Identify which cell holds the provided text, then report its (X, Y) central coordinate. 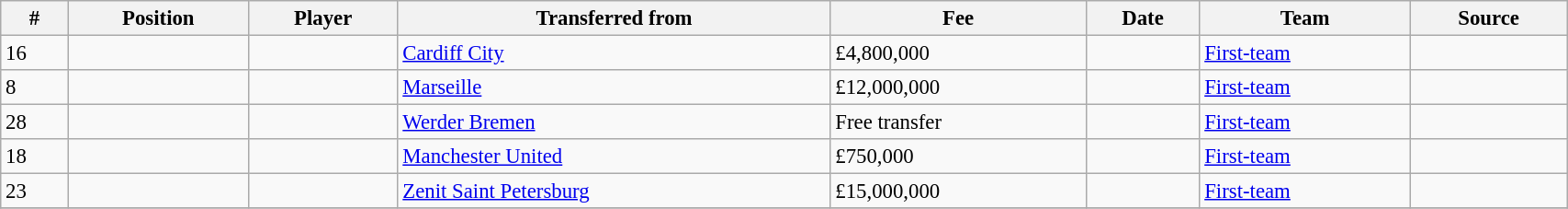
28 (35, 122)
8 (35, 87)
Transferred from (614, 18)
18 (35, 157)
Free transfer (958, 122)
Team (1305, 18)
Player (323, 18)
Date (1143, 18)
Zenit Saint Petersburg (614, 192)
23 (35, 192)
Source (1488, 18)
Manchester United (614, 157)
Cardiff City (614, 53)
£4,800,000 (958, 53)
Fee (958, 18)
£12,000,000 (958, 87)
£15,000,000 (958, 192)
Marseille (614, 87)
16 (35, 53)
Position (158, 18)
£750,000 (958, 157)
# (35, 18)
Werder Bremen (614, 122)
